Provide the (x, y) coordinate of the cell's center where the given text is located.  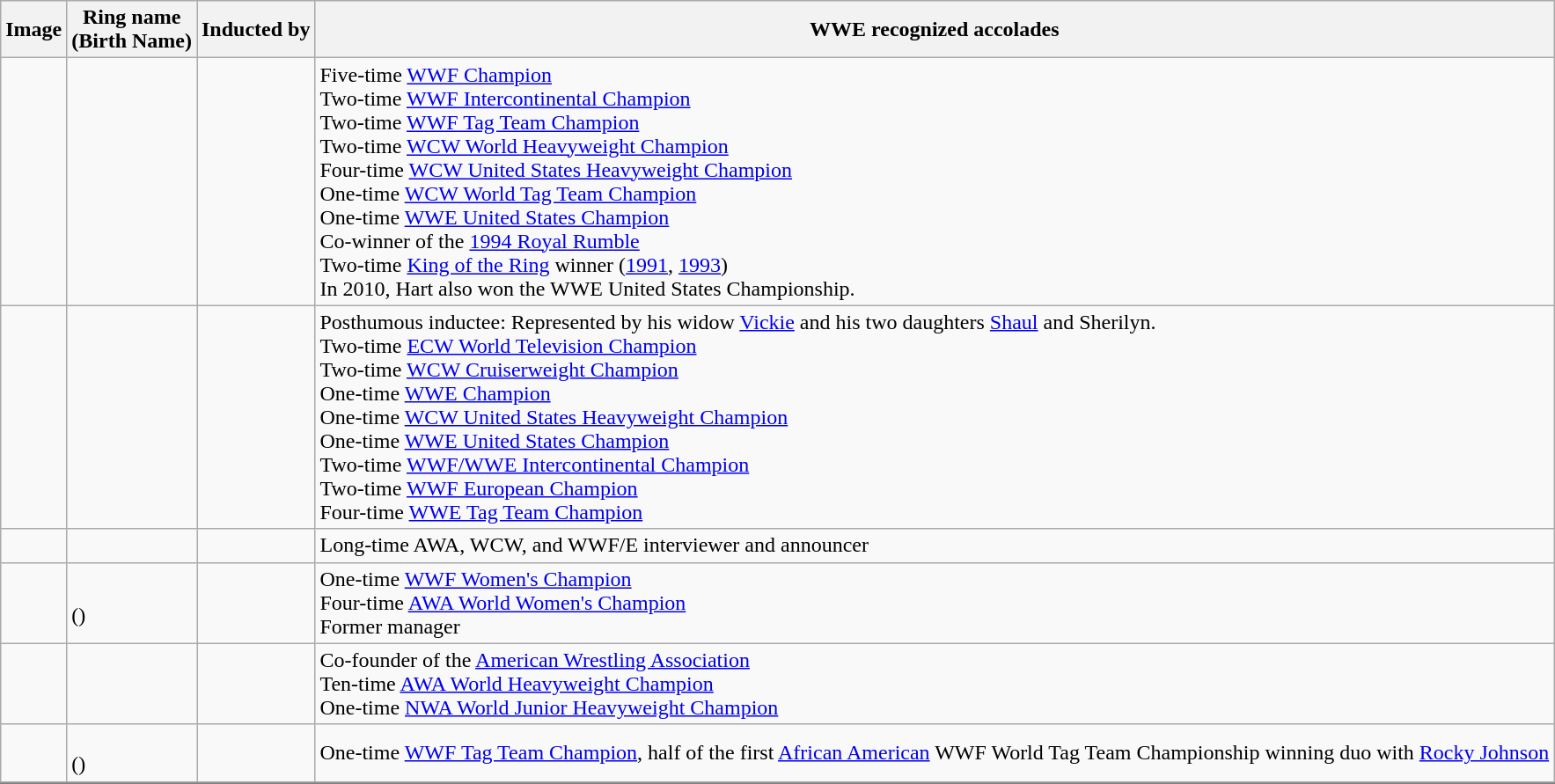
Long-time AWA, WCW, and WWF/E interviewer and announcer (935, 546)
One-time WWF Tag Team Champion, half of the first African American WWF World Tag Team Championship winning duo with Rocky Johnson (935, 753)
Inducted by (256, 30)
WWE recognized accolades (935, 30)
Ring name(Birth Name) (132, 30)
One-time WWF Women's ChampionFour-time AWA World Women's ChampionFormer manager (935, 603)
Co-founder of the American Wrestling AssociationTen-time AWA World Heavyweight ChampionOne-time NWA World Junior Heavyweight Champion (935, 684)
Image (33, 30)
